Determine the [x, y] coordinate at the center of the cell enclosing the given text.  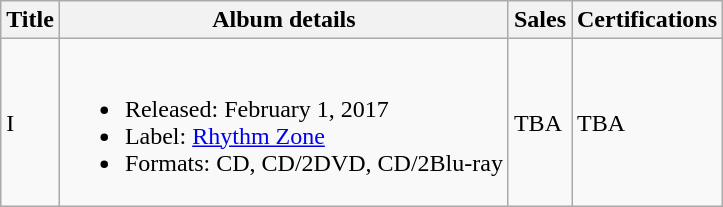
Title [30, 20]
Released: February 1, 2017Label: Rhythm ZoneFormats: CD, CD/2DVD, CD/2Blu-ray [284, 122]
Sales [540, 20]
Certifications [648, 20]
I [30, 122]
Album details [284, 20]
